Extract the [X, Y] coordinate from the center of the cell holding the provided text.  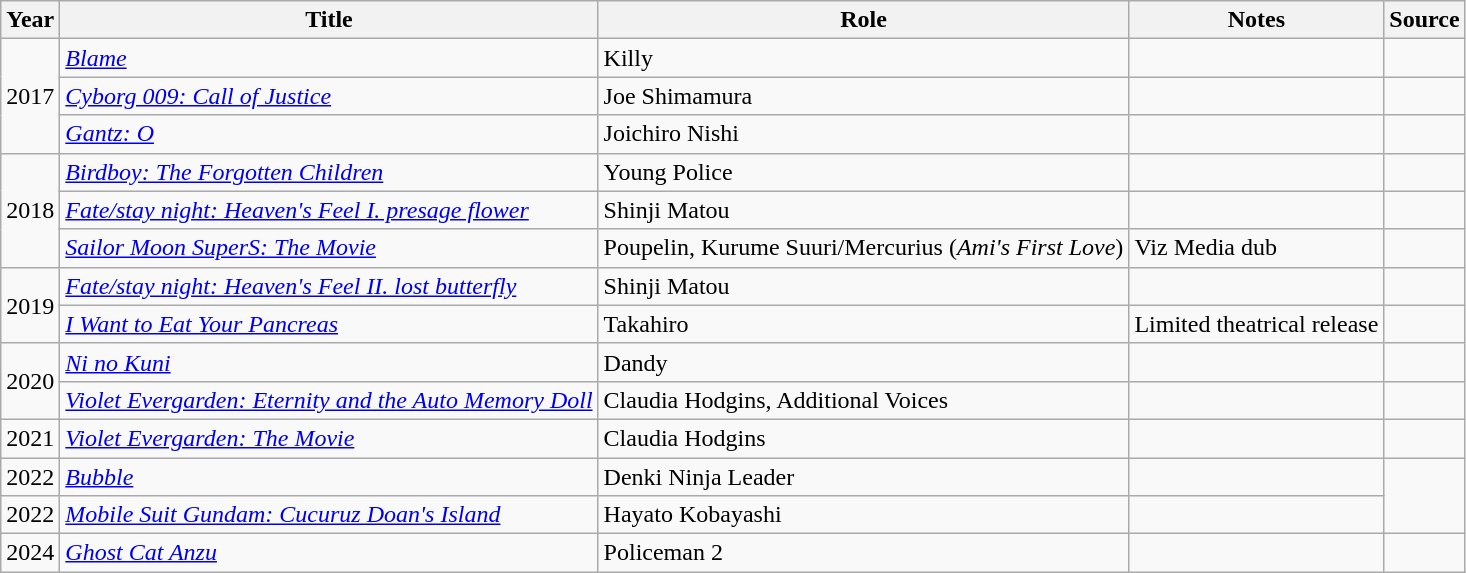
I Want to Eat Your Pancreas [329, 324]
2021 [30, 438]
Denki Ninja Leader [864, 477]
Ni no Kuni [329, 362]
Hayato Kobayashi [864, 515]
Joichiro Nishi [864, 134]
2017 [30, 96]
Cyborg 009: Call of Justice [329, 96]
Blame [329, 58]
Claudia Hodgins [864, 438]
Sailor Moon SuperS: The Movie [329, 248]
Dandy [864, 362]
2018 [30, 210]
Bubble [329, 477]
Fate/stay night: Heaven's Feel II. lost butterfly [329, 286]
Takahiro [864, 324]
Fate/stay night: Heaven's Feel I. presage flower [329, 210]
Policeman 2 [864, 553]
Joe Shimamura [864, 96]
Mobile Suit Gundam: Cucuruz Doan's Island [329, 515]
Killy [864, 58]
Year [30, 20]
Gantz: O [329, 134]
Notes [1256, 20]
Birdboy: The Forgotten Children [329, 172]
Limited theatrical release [1256, 324]
Title [329, 20]
2019 [30, 305]
Young Police [864, 172]
Viz Media dub [1256, 248]
Violet Evergarden: Eternity and the Auto Memory Doll [329, 400]
Claudia Hodgins, Additional Voices [864, 400]
2024 [30, 553]
Violet Evergarden: The Movie [329, 438]
Ghost Cat Anzu [329, 553]
Poupelin, Kurume Suuri/Mercurius (Ami's First Love) [864, 248]
Role [864, 20]
2020 [30, 381]
Source [1424, 20]
